Find where the given text appears and provide that cell's center as (x, y) coordinate. 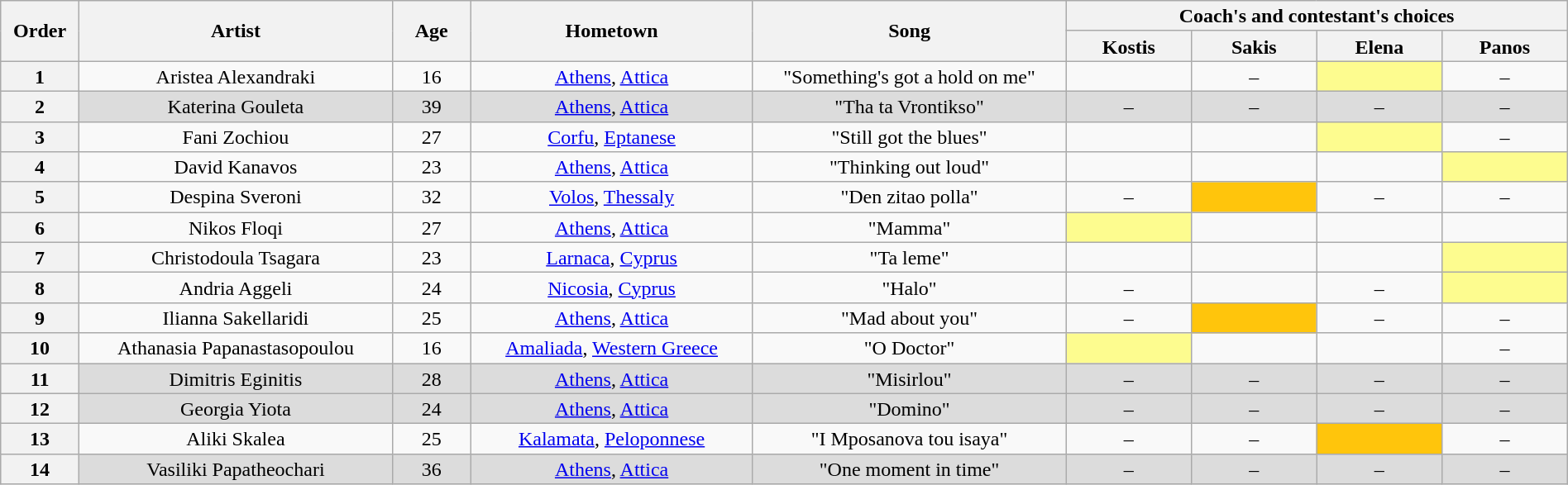
"Thinking out loud" (910, 167)
32 (432, 197)
"Still got the blues" (910, 137)
13 (40, 440)
6 (40, 228)
"O Doctor" (910, 349)
Larnaca, Cyprus (612, 258)
Corfu, Eptanese (612, 137)
39 (432, 106)
Nikos Floqi (235, 228)
"Domino" (910, 408)
7 (40, 258)
"Something's got a hold on me" (910, 76)
1 (40, 76)
Dimitris Eginitis (235, 378)
28 (432, 378)
3 (40, 137)
Volos, Thessaly (612, 197)
4 (40, 167)
Kostis (1129, 46)
"Misirlou" (910, 378)
Hometown (612, 31)
Coach's and contestant's choices (1317, 17)
Age (432, 31)
"One moment in time" (910, 469)
"Mad about you" (910, 317)
Georgia Yiota (235, 408)
Despina Sveroni (235, 197)
Panos (1505, 46)
Aliki Skalea (235, 440)
Andria Aggeli (235, 288)
"I Mposanova tou isaya" (910, 440)
Elena (1379, 46)
David Kanavos (235, 167)
11 (40, 378)
Sakis (1255, 46)
12 (40, 408)
Christodoula Tsagara (235, 258)
Kalamata, Peloponnese (612, 440)
Fani Zochiou (235, 137)
10 (40, 349)
14 (40, 469)
"Tha ta Vrontikso" (910, 106)
"Halo" (910, 288)
8 (40, 288)
Artist (235, 31)
Nicosia, Cyprus (612, 288)
"Ta leme" (910, 258)
"Den zitao polla" (910, 197)
36 (432, 469)
Amaliada, Western Greece (612, 349)
Aristea Alexandraki (235, 76)
Athanasia Papanastasopoulou (235, 349)
5 (40, 197)
Order (40, 31)
Vasiliki Papatheochari (235, 469)
"Mamma" (910, 228)
Song (910, 31)
Ilianna Sakellaridi (235, 317)
Katerina Gouleta (235, 106)
2 (40, 106)
9 (40, 317)
